Locate the cell with the specified text and output its (x, y) center coordinate. 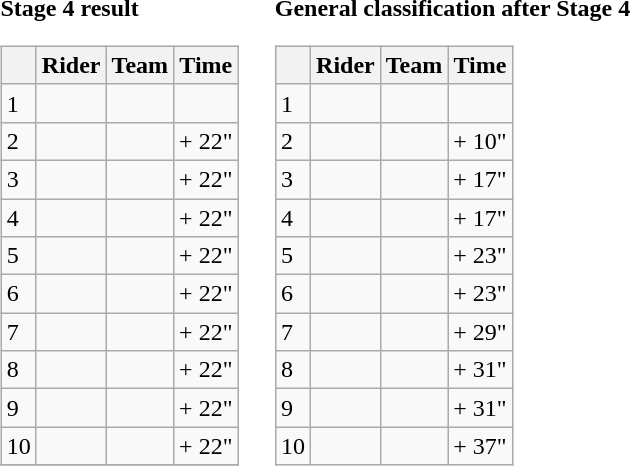
+ 37" (480, 446)
+ 10" (480, 141)
+ 29" (480, 332)
